Provide the [X, Y] coordinate of the cell's center where the given text is located.  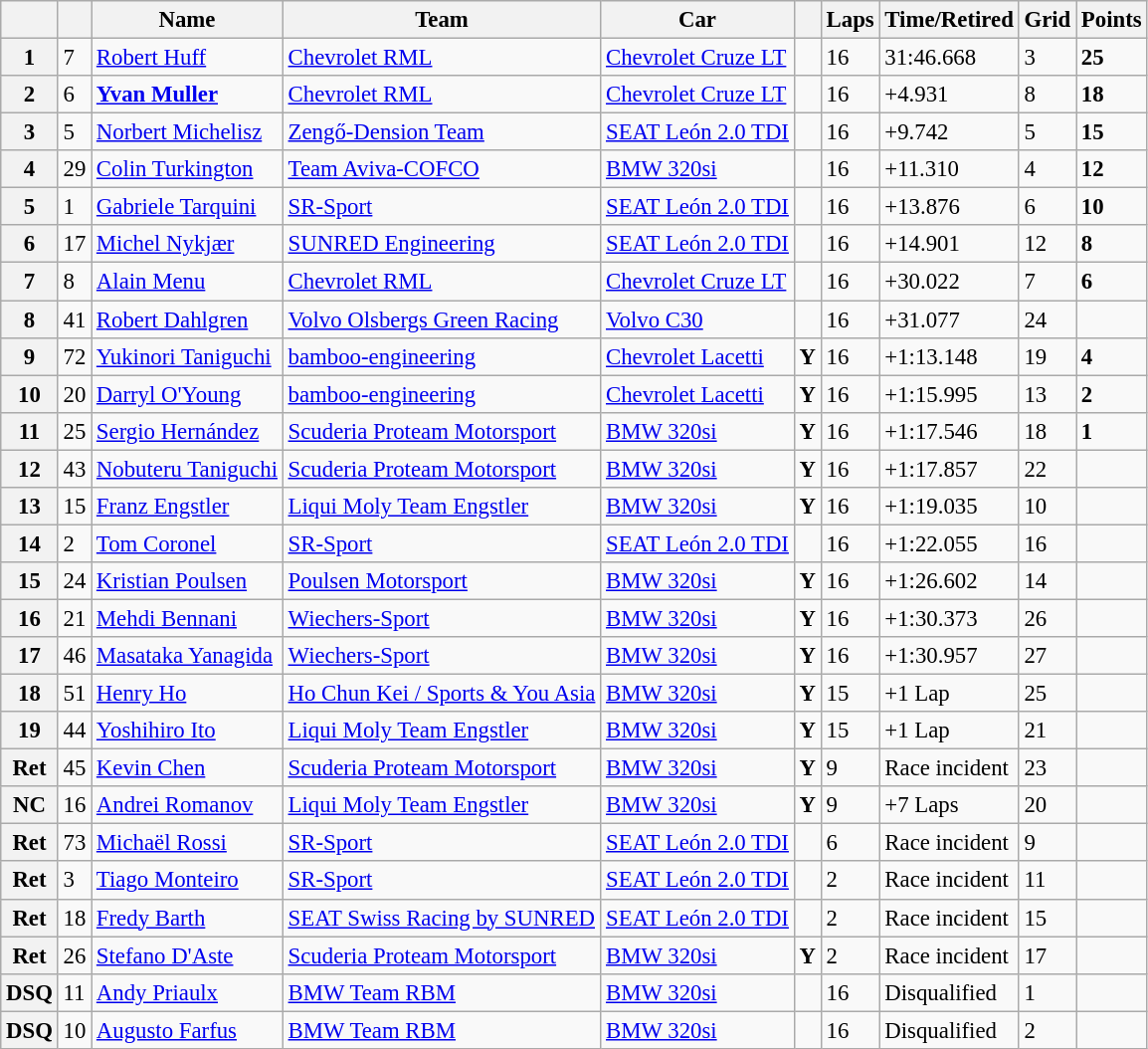
Masataka Yanagida [187, 656]
+30.022 [949, 282]
Augusto Farfus [187, 1030]
+1:30.373 [949, 618]
29 [74, 169]
41 [74, 319]
46 [74, 656]
43 [74, 469]
+1:26.602 [949, 581]
Tom Coronel [187, 543]
+31.077 [949, 319]
31:46.668 [949, 58]
NC [30, 805]
Fredy Barth [187, 918]
+4.931 [949, 95]
Yvan Muller [187, 95]
Yoshihiro Ito [187, 731]
SUNRED Engineering [442, 244]
Franz Engstler [187, 507]
27 [1047, 656]
Michaël Rossi [187, 843]
+1:17.546 [949, 431]
Tiago Monteiro [187, 881]
Kristian Poulsen [187, 581]
+7 Laps [949, 805]
Zengő-Dension Team [442, 132]
45 [74, 768]
Kevin Chen [187, 768]
Team Aviva-COFCO [442, 169]
44 [74, 731]
+14.901 [949, 244]
Andy Priaulx [187, 992]
Volvo Olsbergs Green Racing [442, 319]
+1:17.857 [949, 469]
Car [698, 20]
51 [74, 694]
SEAT Swiss Racing by SUNRED [442, 918]
Points [1112, 20]
+11.310 [949, 169]
Ho Chun Kei / Sports & You Asia [442, 694]
Andrei Romanov [187, 805]
Yukinori Taniguchi [187, 356]
+1:13.148 [949, 356]
72 [74, 356]
Sergio Hernández [187, 431]
Grid [1047, 20]
+1:19.035 [949, 507]
Michel Nykjær [187, 244]
Poulsen Motorsport [442, 581]
Darryl O'Young [187, 394]
Alain Menu [187, 282]
Team [442, 20]
Nobuteru Taniguchi [187, 469]
+1:15.995 [949, 394]
+1:30.957 [949, 656]
+9.742 [949, 132]
Mehdi Bennani [187, 618]
Gabriele Tarquini [187, 207]
Volvo C30 [698, 319]
Henry Ho [187, 694]
22 [1047, 469]
+13.876 [949, 207]
73 [74, 843]
Colin Turkington [187, 169]
23 [1047, 768]
+1:22.055 [949, 543]
Laps [850, 20]
Time/Retired [949, 20]
Robert Huff [187, 58]
Norbert Michelisz [187, 132]
Name [187, 20]
Robert Dahlgren [187, 319]
Stefano D'Aste [187, 955]
